Return the (x, y) coordinate for the center point of the cell that contains the specified text.  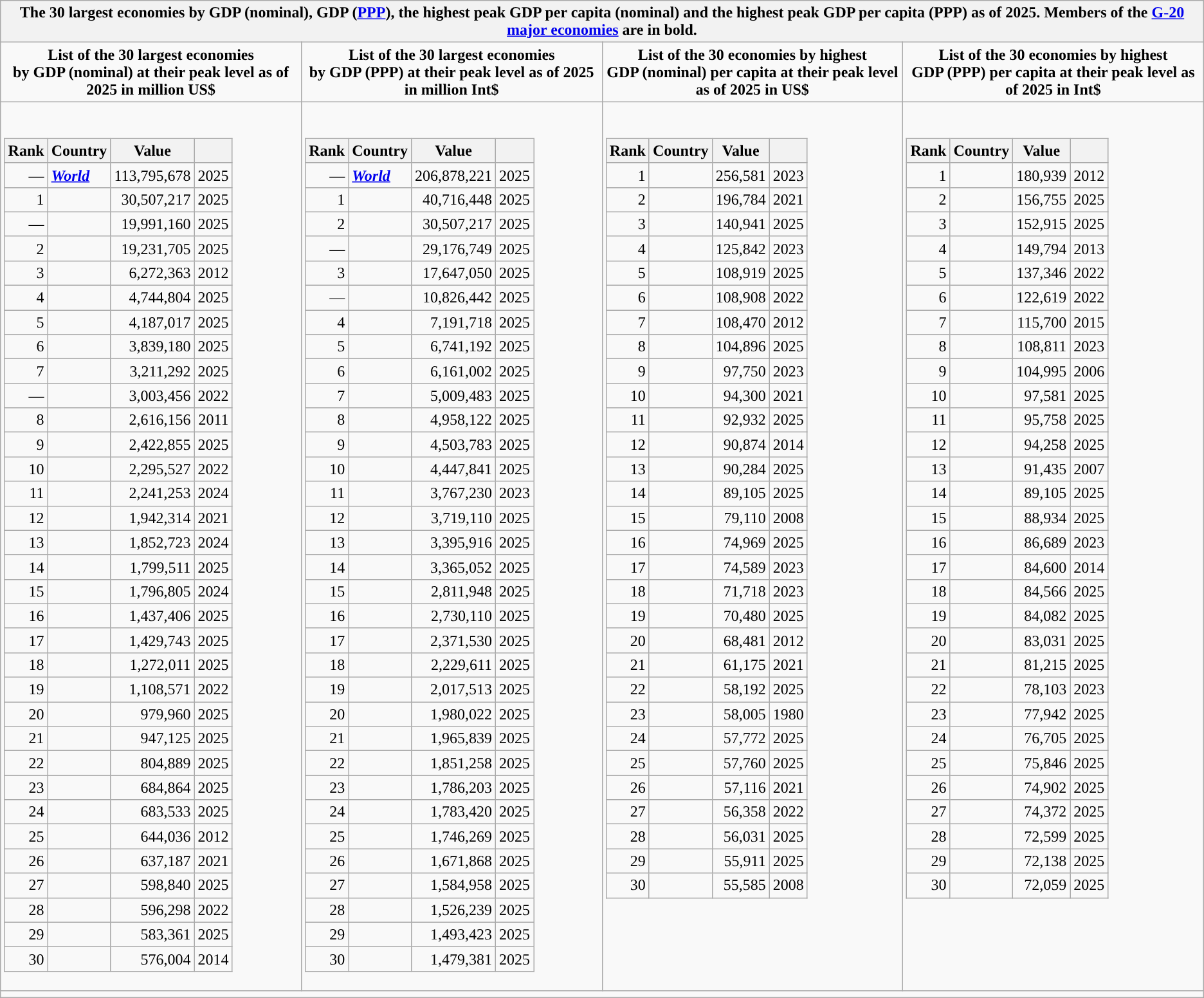
596,298 (152, 910)
95,758 (1042, 420)
10,826,442 (453, 298)
56,358 (741, 812)
97,581 (1042, 396)
2,422,855 (152, 445)
58,005 (741, 714)
108,919 (741, 273)
1,584,958 (453, 885)
2013 (1090, 248)
4,447,841 (453, 469)
683,533 (152, 812)
115,700 (1042, 322)
61,175 (741, 665)
644,036 (152, 836)
1,783,420 (453, 812)
3,365,052 (453, 567)
804,889 (152, 763)
1980 (789, 714)
56,031 (741, 836)
74,589 (741, 567)
17,647,050 (453, 273)
4,958,122 (453, 420)
3,767,230 (453, 494)
55,585 (741, 885)
156,755 (1042, 199)
74,372 (1042, 812)
637,187 (152, 861)
196,784 (741, 199)
94,258 (1042, 445)
1,852,723 (152, 542)
4,503,783 (453, 445)
576,004 (152, 959)
2006 (1090, 371)
947,125 (152, 739)
3,211,292 (152, 371)
79,110 (741, 518)
83,031 (1042, 640)
1,108,571 (152, 690)
81,215 (1042, 665)
57,772 (741, 739)
2,241,253 (152, 494)
57,116 (741, 788)
4,744,804 (152, 298)
90,874 (741, 445)
1,942,314 (152, 518)
6,161,002 (453, 371)
180,939 (1042, 175)
70,480 (741, 616)
List of the 30 largest economies by GDP (nominal) at their peak level as of 2025 in million US$ (151, 72)
19,991,160 (152, 224)
256,581 (741, 175)
1,272,011 (152, 665)
2,229,611 (453, 665)
76,705 (1042, 739)
206,878,221 (453, 175)
2011 (214, 420)
71,718 (741, 591)
2,017,513 (453, 690)
74,902 (1042, 788)
84,082 (1042, 616)
1,980,022 (453, 714)
149,794 (1042, 248)
78,103 (1042, 690)
1,671,868 (453, 861)
2,371,530 (453, 640)
3,395,916 (453, 542)
137,346 (1042, 273)
90,284 (741, 469)
140,941 (741, 224)
152,915 (1042, 224)
84,566 (1042, 591)
72,138 (1042, 861)
1,526,239 (453, 910)
97,750 (741, 371)
91,435 (1042, 469)
1,786,203 (453, 788)
84,600 (1042, 567)
94,300 (741, 396)
72,599 (1042, 836)
598,840 (152, 885)
1,429,743 (152, 640)
List of the 30 economies by highestGDP (nominal) per capita at their peak level as of 2025 in US$ (752, 72)
40,716,448 (453, 199)
122,619 (1042, 298)
92,932 (741, 420)
55,911 (741, 861)
88,934 (1042, 518)
74,969 (741, 542)
3,839,180 (152, 347)
4,187,017 (152, 322)
1,851,258 (453, 763)
108,470 (741, 322)
2,295,527 (152, 469)
108,908 (741, 298)
1,965,839 (453, 739)
684,864 (152, 788)
2,730,110 (453, 616)
7,191,718 (453, 322)
979,960 (152, 714)
125,842 (741, 248)
5,009,483 (453, 396)
1,796,805 (152, 591)
104,995 (1042, 371)
104,896 (741, 347)
2015 (1090, 322)
1,799,511 (152, 567)
86,689 (1042, 542)
6,272,363 (152, 273)
2,811,948 (453, 591)
108,811 (1042, 347)
List of the 30 economies by highestGDP (PPP) per capita at their peak level as of 2025 in Int$ (1053, 72)
List of the 30 largest economies by GDP (PPP) at their peak level as of 2025 in million Int$ (452, 72)
77,942 (1042, 714)
6,741,192 (453, 347)
19,231,705 (152, 248)
68,481 (741, 640)
583,361 (152, 934)
3,003,456 (152, 396)
57,760 (741, 763)
72,059 (1042, 885)
75,846 (1042, 763)
1,437,406 (152, 616)
2,616,156 (152, 420)
2007 (1090, 469)
1,479,381 (453, 959)
58,192 (741, 690)
1,746,269 (453, 836)
3,719,110 (453, 518)
29,176,749 (453, 248)
1,493,423 (453, 934)
113,795,678 (152, 175)
